Scan for the cell matching the given text and deliver its [x, y] coordinate at center. 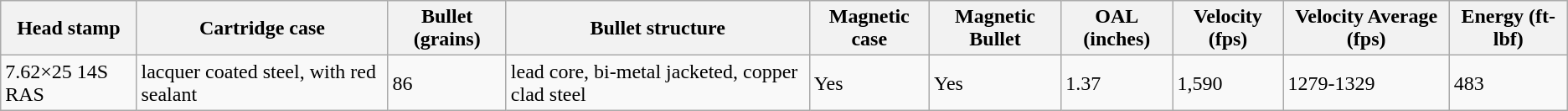
1279-1329 [1366, 82]
Energy (ft-lbf) [1508, 29]
Magnetic Bullet [995, 29]
Bullet (grains) [447, 29]
1,590 [1228, 82]
1.37 [1117, 82]
Head stamp [69, 29]
Velocity (fps) [1228, 29]
86 [447, 82]
lacquer coated steel, with red sealant [262, 82]
Cartridge case [262, 29]
lead core, bi-metal jacketed, copper clad steel [658, 82]
OAL (inches) [1117, 29]
Velocity Average (fps) [1366, 29]
7.62×25 14S RAS [69, 82]
Magnetic case [869, 29]
Bullet structure [658, 29]
483 [1508, 82]
